From the cell containing the given text, extract its center point as (X, Y) coordinate. 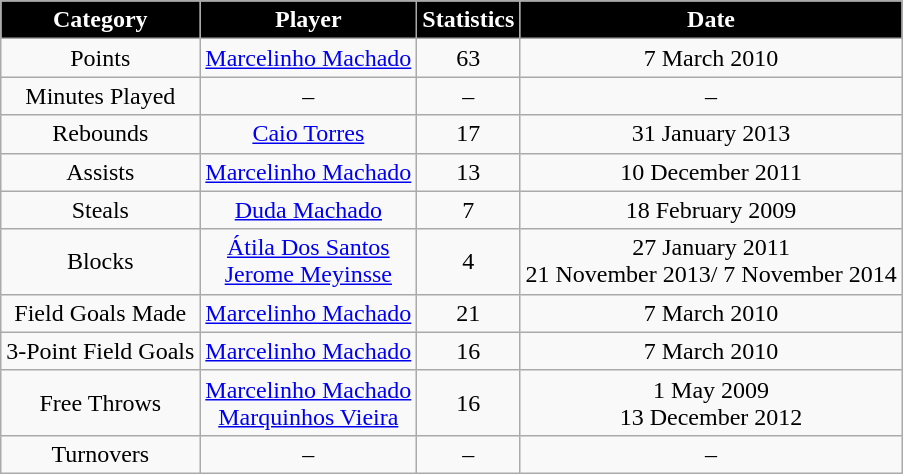
21 (468, 313)
4 (468, 262)
Category (100, 20)
Turnovers (100, 454)
63 (468, 58)
Duda Machado (308, 210)
Assists (100, 172)
Rebounds (100, 134)
3-Point Field Goals (100, 351)
Átila Dos SantosJerome Meyinsse (308, 262)
10 December 2011 (711, 172)
Field Goals Made (100, 313)
27 January 201121 November 2013/ 7 November 2014 (711, 262)
Free Throws (100, 402)
1 May 200913 December 2012 (711, 402)
Blocks (100, 262)
18 February 2009 (711, 210)
13 (468, 172)
Caio Torres (308, 134)
Date (711, 20)
17 (468, 134)
31 January 2013 (711, 134)
Statistics (468, 20)
Points (100, 58)
Player (308, 20)
Marcelinho MachadoMarquinhos Vieira (308, 402)
Steals (100, 210)
Minutes Played (100, 96)
7 (468, 210)
